Find where the given text appears and provide that cell's center as [X, Y] coordinate. 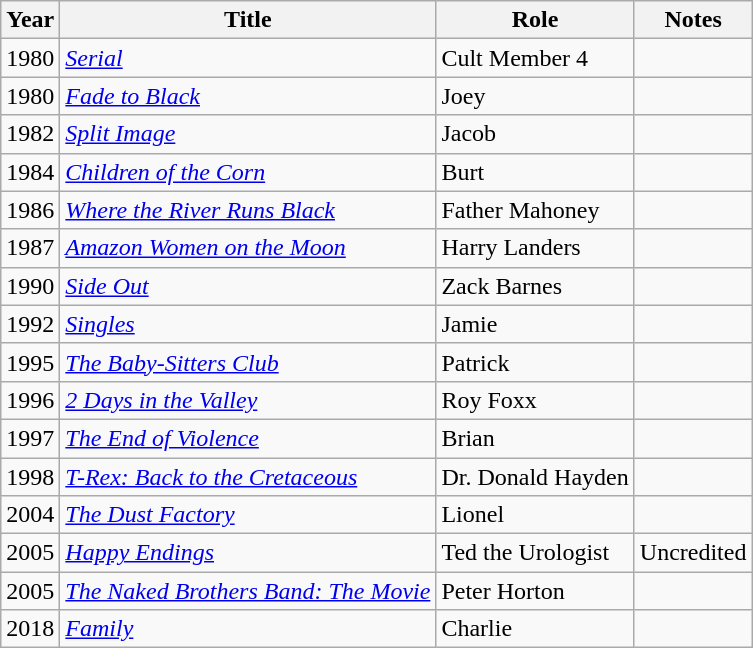
Uncredited [693, 553]
1982 [30, 134]
1987 [30, 248]
Harry Landers [535, 248]
1996 [30, 400]
Family [248, 629]
Children of the Corn [248, 172]
Role [535, 20]
Jacob [535, 134]
Serial [248, 58]
1998 [30, 477]
1986 [30, 210]
2 Days in the Valley [248, 400]
1997 [30, 438]
1992 [30, 324]
1995 [30, 362]
Cult Member 4 [535, 58]
2004 [30, 515]
Joey [535, 96]
Amazon Women on the Moon [248, 248]
Happy Endings [248, 553]
Roy Foxx [535, 400]
Side Out [248, 286]
Ted the Urologist [535, 553]
The Dust Factory [248, 515]
Year [30, 20]
Charlie [535, 629]
Father Mahoney [535, 210]
The End of Violence [248, 438]
Title [248, 20]
Where the River Runs Black [248, 210]
Lionel [535, 515]
Notes [693, 20]
Brian [535, 438]
Zack Barnes [535, 286]
Burt [535, 172]
T-Rex: Back to the Cretaceous [248, 477]
Jamie [535, 324]
Split Image [248, 134]
1984 [30, 172]
Patrick [535, 362]
Peter Horton [535, 591]
The Baby-Sitters Club [248, 362]
The Naked Brothers Band: The Movie [248, 591]
Dr. Donald Hayden [535, 477]
2018 [30, 629]
1990 [30, 286]
Singles [248, 324]
Fade to Black [248, 96]
